Find where the given text appears and provide that cell's center as (X, Y) coordinate. 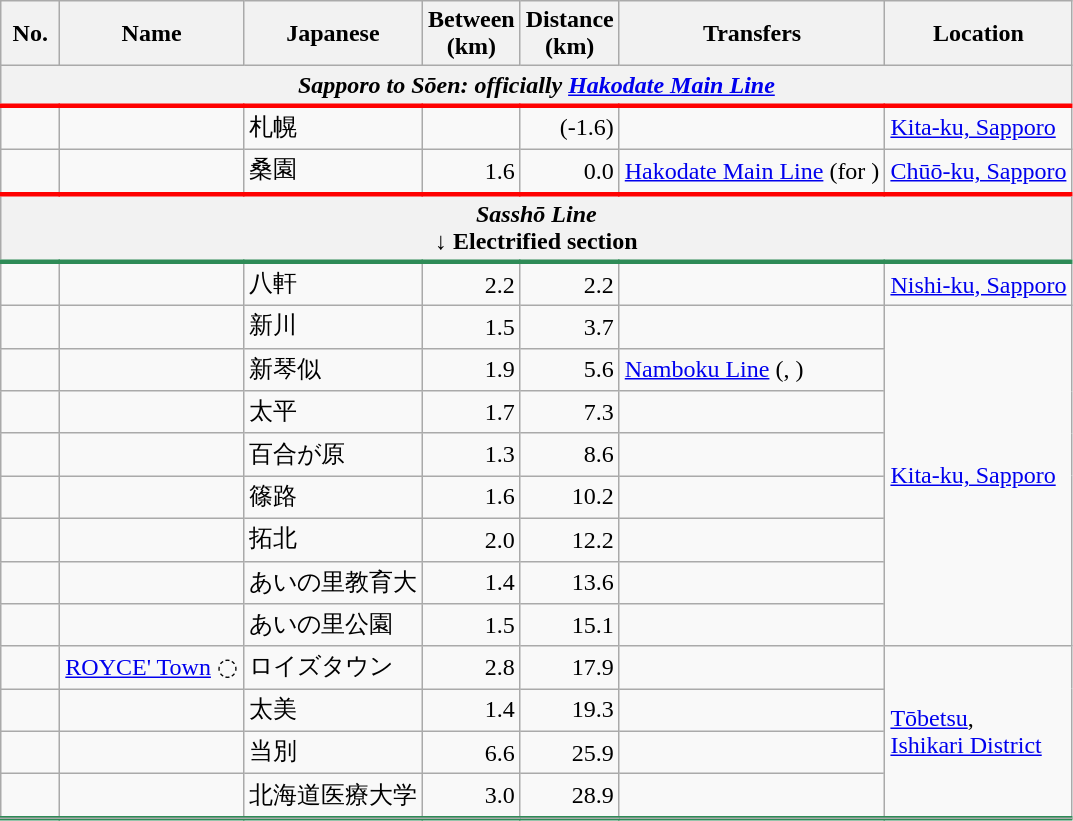
Sasshō Line ↓ Electrified section (536, 228)
5.6 (570, 370)
3.7 (570, 328)
太平 (332, 412)
新川 (332, 328)
Chūō-ku, Sapporo (978, 171)
1.7 (471, 412)
7.3 (570, 412)
太美 (332, 710)
28.9 (570, 796)
北海道医療大学 (332, 796)
(-1.6) (570, 127)
新琴似 (332, 370)
Japanese (332, 34)
Distance(km) (570, 34)
1.3 (471, 454)
Tōbetsu,Ishikari District (978, 732)
Sapporo to Sōen: officially Hakodate Main Line (536, 86)
No. (30, 34)
Namboku Line (, ) (752, 370)
篠路 (332, 498)
17.9 (570, 668)
Location (978, 34)
ROYCE' Town ◌ (152, 668)
25.9 (570, 752)
3.0 (471, 796)
6.6 (471, 752)
あいの里公園 (332, 626)
Transfers (752, 34)
13.6 (570, 582)
八軒 (332, 284)
1.9 (471, 370)
15.1 (570, 626)
拓北 (332, 540)
2.8 (471, 668)
2.0 (471, 540)
8.6 (570, 454)
Hakodate Main Line (for ) (752, 171)
10.2 (570, 498)
0.0 (570, 171)
桑園 (332, 171)
当別 (332, 752)
Between(km) (471, 34)
ロイズタウン (332, 668)
あいの里教育大 (332, 582)
札幌 (332, 127)
Name (152, 34)
Nishi-ku, Sapporo (978, 284)
12.2 (570, 540)
百合が原 (332, 454)
19.3 (570, 710)
